From the cell containing the given text, extract its center point as [x, y] coordinate. 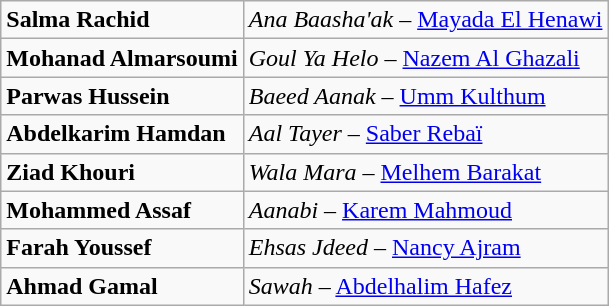
Aanabi – Karem Mahmoud [426, 210]
Ana Baasha'ak – Mayada El Henawi [426, 20]
Ziad Khouri [122, 172]
Salma Rachid [122, 20]
Ehsas Jdeed – Nancy Ajram [426, 248]
Baeed Aanak – Umm Kulthum [426, 96]
Sawah – Abdelhalim Hafez [426, 286]
Ahmad Gamal [122, 286]
Abdelkarim Hamdan [122, 134]
Farah Youssef [122, 248]
Aal Tayer – Saber Rebaï [426, 134]
Parwas Hussein [122, 96]
Goul Ya Helo – Nazem Al Ghazali [426, 58]
Wala Mara – Melhem Barakat [426, 172]
Mohammed Assaf [122, 210]
Mohanad Almarsoumi [122, 58]
